From the cell containing the given text, extract its center point as [x, y] coordinate. 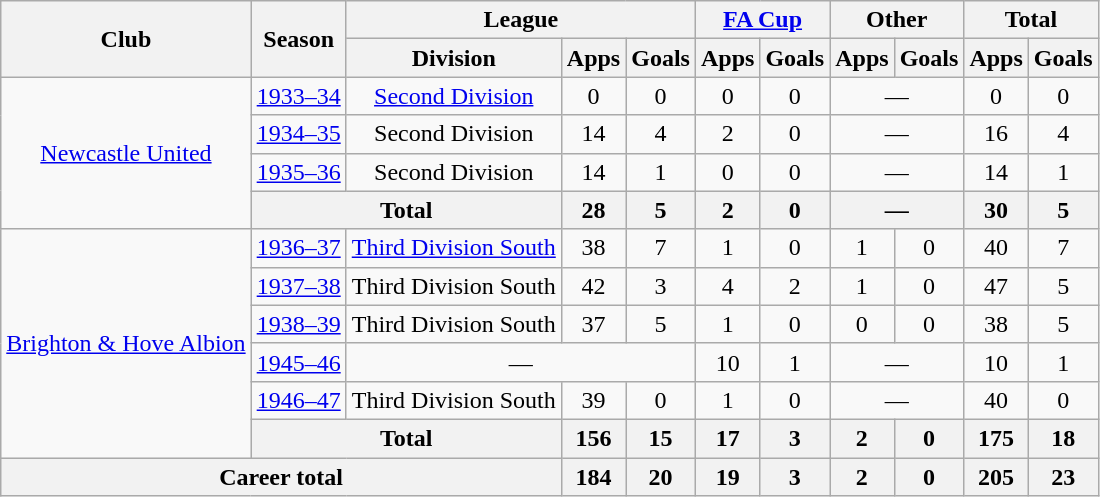
1934–35 [298, 134]
47 [996, 286]
18 [1063, 438]
1935–36 [298, 172]
League [520, 20]
42 [593, 286]
16 [996, 134]
17 [727, 438]
37 [593, 324]
Newcastle United [126, 153]
1946–47 [298, 400]
15 [661, 438]
20 [661, 477]
1945–46 [298, 362]
28 [593, 210]
Career total [282, 477]
205 [996, 477]
1936–37 [298, 248]
Brighton & Hove Albion [126, 343]
1938–39 [298, 324]
Division [454, 58]
175 [996, 438]
1937–38 [298, 286]
Club [126, 39]
Season [298, 39]
39 [593, 400]
19 [727, 477]
30 [996, 210]
184 [593, 477]
1933–34 [298, 96]
FA Cup [762, 20]
156 [593, 438]
23 [1063, 477]
Other [897, 20]
